From the cell containing the given text, extract its center point as [X, Y] coordinate. 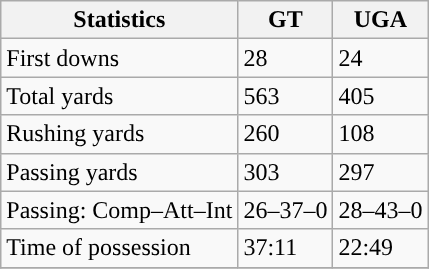
108 [380, 134]
Passing: Comp–Att–Int [120, 210]
Statistics [120, 20]
28–43–0 [380, 210]
Total yards [120, 96]
563 [286, 96]
303 [286, 172]
405 [380, 96]
26–37–0 [286, 210]
UGA [380, 20]
GT [286, 20]
Time of possession [120, 248]
260 [286, 134]
Passing yards [120, 172]
First downs [120, 58]
Rushing yards [120, 134]
22:49 [380, 248]
297 [380, 172]
37:11 [286, 248]
24 [380, 58]
28 [286, 58]
